Extract the (x, y) coordinate from the center of the cell holding the provided text.  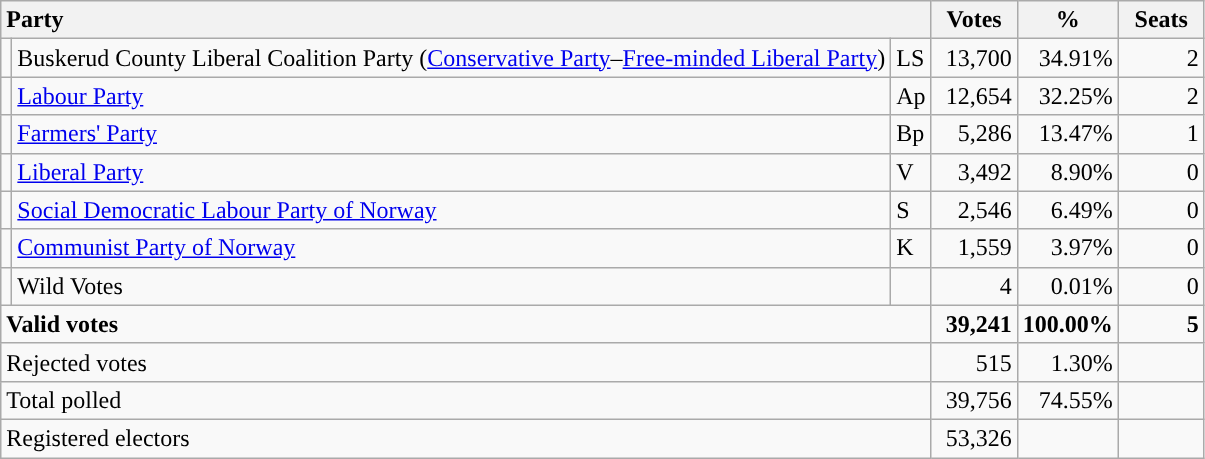
Valid votes (466, 324)
LS (911, 58)
% (1068, 20)
74.55% (1068, 400)
0.01% (1068, 286)
1,559 (974, 248)
Bp (911, 134)
K (911, 248)
3.97% (1068, 248)
Liberal Party (452, 172)
8.90% (1068, 172)
Labour Party (452, 96)
4 (974, 286)
Communist Party of Norway (452, 248)
5,286 (974, 134)
13.47% (1068, 134)
Rejected votes (466, 362)
12,654 (974, 96)
Registered electors (466, 438)
39,756 (974, 400)
2,546 (974, 210)
3,492 (974, 172)
Social Democratic Labour Party of Norway (452, 210)
34.91% (1068, 58)
V (911, 172)
1 (1161, 134)
6.49% (1068, 210)
13,700 (974, 58)
32.25% (1068, 96)
100.00% (1068, 324)
Party (466, 20)
515 (974, 362)
Seats (1161, 20)
53,326 (974, 438)
5 (1161, 324)
1.30% (1068, 362)
Buskerud County Liberal Coalition Party (Conservative Party–Free-minded Liberal Party) (452, 58)
Ap (911, 96)
Total polled (466, 400)
S (911, 210)
Wild Votes (452, 286)
Votes (974, 20)
Farmers' Party (452, 134)
39,241 (974, 324)
